Return [x, y] of the center of cell containing provided text 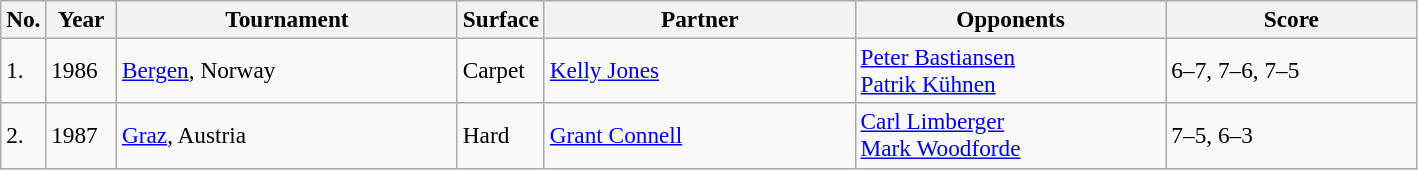
1987 [82, 136]
No. [24, 19]
7–5, 6–3 [1292, 136]
Bergen, Norway [288, 70]
Kelly Jones [700, 70]
Grant Connell [700, 136]
Partner [700, 19]
Carl Limberger Mark Woodforde [1010, 136]
6–7, 7–6, 7–5 [1292, 70]
Tournament [288, 19]
1. [24, 70]
Hard [500, 136]
Peter Bastiansen Patrik Kühnen [1010, 70]
Carpet [500, 70]
Graz, Austria [288, 136]
Score [1292, 19]
Opponents [1010, 19]
2. [24, 136]
Year [82, 19]
Surface [500, 19]
1986 [82, 70]
